Scan for the cell matching the given text and deliver its [x, y] coordinate at center. 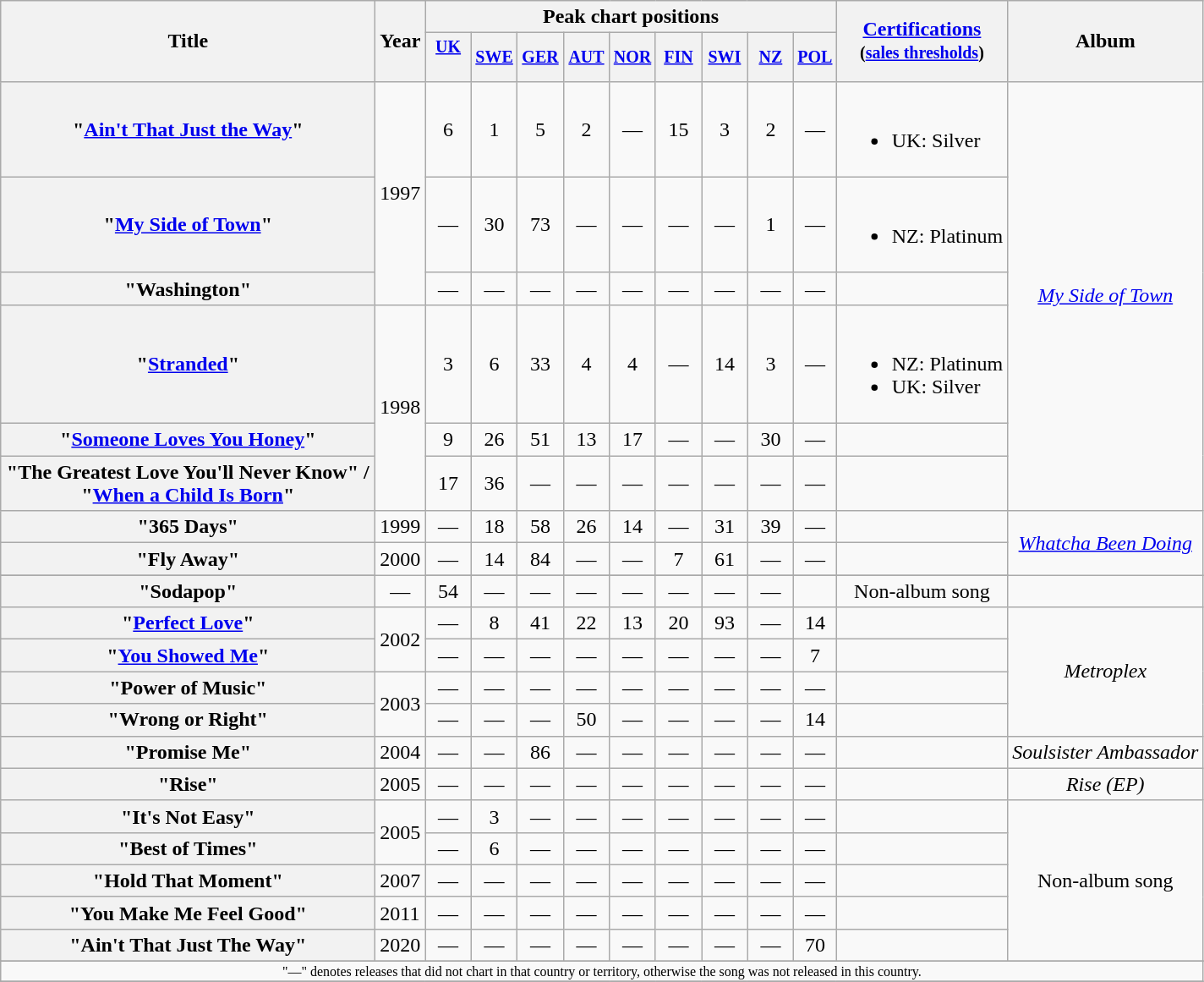
2000 [401, 559]
Certifications(sales thresholds) [922, 41]
Metroplex [1106, 672]
8 [494, 623]
93 [725, 623]
20 [678, 623]
39 [770, 527]
UK: Silver [922, 129]
"My Side of Town" [188, 225]
"Someone Loves You Honey" [188, 440]
"Promise Me" [188, 752]
Album [1106, 41]
2020 [401, 945]
Year [401, 41]
"Wrong or Right" [188, 720]
"Fly Away" [188, 559]
NOR [632, 58]
SWE [494, 58]
2002 [401, 639]
2007 [401, 881]
"Ain't That Just The Way" [188, 945]
1999 [401, 527]
31 [725, 527]
"Ain't That Just the Way" [188, 129]
86 [540, 752]
2004 [401, 752]
15 [678, 129]
2003 [401, 704]
61 [725, 559]
"Rise" [188, 784]
9 [448, 440]
"The Greatest Love You'll Never Know" / "When a Child Is Born" [188, 484]
41 [540, 623]
84 [540, 559]
70 [815, 945]
POL [815, 58]
1998 [401, 408]
51 [540, 440]
58 [540, 527]
54 [448, 591]
73 [540, 225]
Title [188, 41]
36 [494, 484]
2011 [401, 913]
NZ: Platinum [922, 225]
NZ [770, 58]
Whatcha Been Doing [1106, 543]
"—" denotes releases that did not chart in that country or territory, otherwise the song was not released in this country. [602, 972]
"You Showed Me" [188, 656]
SWI [725, 58]
"Sodapop" [188, 591]
"Perfect Love" [188, 623]
"Stranded" [188, 364]
"Power of Music" [188, 688]
UK [448, 58]
33 [540, 364]
50 [586, 720]
"Best of Times" [188, 848]
22 [586, 623]
1997 [401, 193]
"You Make Me Feel Good" [188, 913]
"Washington" [188, 288]
"365 Days" [188, 527]
NZ: PlatinumUK: Silver [922, 364]
FIN [678, 58]
AUT [586, 58]
Peak chart positions [631, 17]
18 [494, 527]
My Side of Town [1106, 296]
"Hold That Moment" [188, 881]
5 [540, 129]
GER [540, 58]
Rise (EP) [1106, 784]
"It's Not Easy" [188, 816]
Soulsister Ambassador [1106, 752]
